Search for the cell housing the specified text and yield its [X, Y] center coordinate. 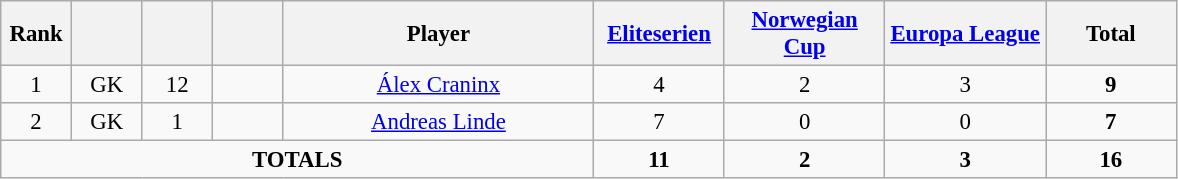
9 [1112, 85]
Player [438, 34]
Rank [36, 34]
Andreas Linde [438, 122]
Total [1112, 34]
11 [660, 160]
4 [660, 85]
Álex Craninx [438, 85]
16 [1112, 160]
TOTALS [298, 160]
Norwegian Cup [804, 34]
12 [178, 85]
Eliteserien [660, 34]
Europa League [966, 34]
